For the text-containing cell, return its midpoint in [x, y] coordinate format. 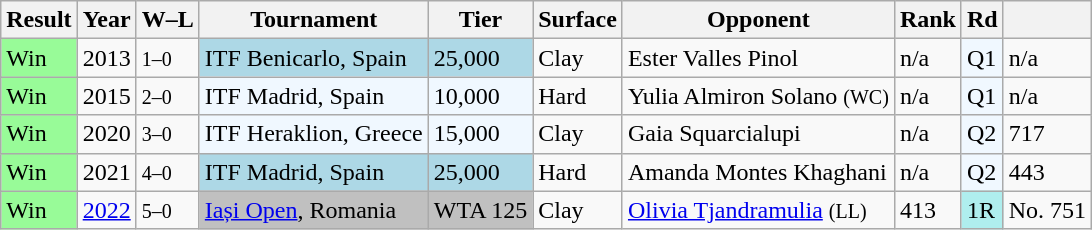
10,000 [480, 96]
WTA 125 [480, 210]
2013 [106, 58]
Amanda Montes Khaghani [758, 172]
Gaia Squarcialupi [758, 134]
Yulia Almiron Solano (WC) [758, 96]
443 [1047, 172]
2020 [106, 134]
2015 [106, 96]
2–0 [168, 96]
No. 751 [1047, 210]
Tournament [314, 20]
ITF Benicarlo, Spain [314, 58]
413 [928, 210]
5–0 [168, 210]
ITF Heraklion, Greece [314, 134]
Olivia Tjandramulia (LL) [758, 210]
717 [1047, 134]
W–L [168, 20]
1–0 [168, 58]
Rank [928, 20]
Iași Open, Romania [314, 210]
1R [982, 210]
Result [39, 20]
4–0 [168, 172]
Opponent [758, 20]
Surface [578, 20]
15,000 [480, 134]
Tier [480, 20]
Ester Valles Pinol [758, 58]
Rd [982, 20]
2021 [106, 172]
2022 [106, 210]
3–0 [168, 134]
Year [106, 20]
